Extract the [x, y] coordinate from the center of the cell holding the provided text.  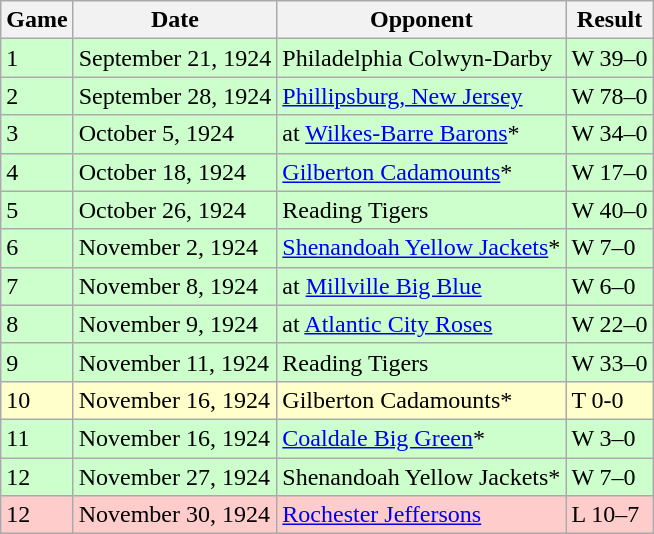
1 [37, 58]
Game [37, 20]
Date [175, 20]
October 5, 1924 [175, 134]
November 2, 1924 [175, 248]
September 28, 1924 [175, 96]
Phillipsburg, New Jersey [422, 96]
October 18, 1924 [175, 172]
T 0-0 [610, 400]
November 8, 1924 [175, 286]
at Atlantic City Roses [422, 324]
November 11, 1924 [175, 362]
W 17–0 [610, 172]
10 [37, 400]
W 33–0 [610, 362]
8 [37, 324]
Opponent [422, 20]
W 34–0 [610, 134]
2 [37, 96]
November 27, 1924 [175, 477]
11 [37, 438]
3 [37, 134]
W 22–0 [610, 324]
W 6–0 [610, 286]
W 40–0 [610, 210]
November 9, 1924 [175, 324]
5 [37, 210]
October 26, 1924 [175, 210]
9 [37, 362]
Rochester Jeffersons [422, 515]
Coaldale Big Green* [422, 438]
L 10–7 [610, 515]
at Millville Big Blue [422, 286]
7 [37, 286]
September 21, 1924 [175, 58]
Result [610, 20]
W 78–0 [610, 96]
6 [37, 248]
W 3–0 [610, 438]
4 [37, 172]
November 30, 1924 [175, 515]
W 39–0 [610, 58]
Philadelphia Colwyn-Darby [422, 58]
at Wilkes-Barre Barons* [422, 134]
